Extract the [X, Y] coordinate from the center of the cell holding the provided text.  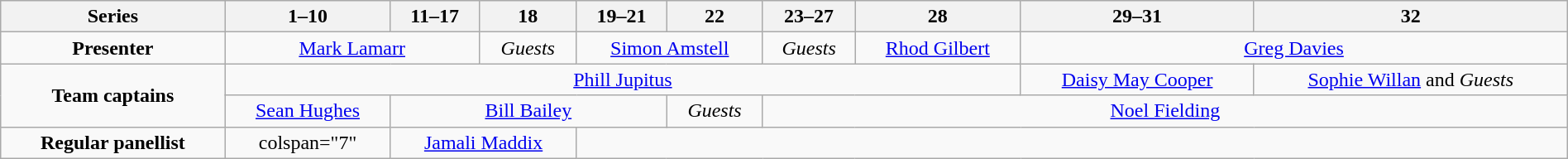
Noel Fielding [1164, 111]
Sean Hughes [308, 111]
Phill Jupitus [623, 79]
Team captains [112, 95]
11–17 [435, 17]
Series [112, 17]
19–21 [622, 17]
Jamali Maddix [483, 142]
23–27 [809, 17]
Simon Amstell [670, 48]
28 [938, 17]
colspan="7" [308, 142]
Greg Davies [1293, 48]
Sophie Willan and Guests [1411, 79]
18 [528, 17]
Regular panellist [112, 142]
Presenter [112, 48]
Bill Bailey [528, 111]
32 [1411, 17]
22 [715, 17]
Mark Lamarr [352, 48]
1–10 [308, 17]
29–31 [1138, 17]
Rhod Gilbert [938, 48]
Daisy May Cooper [1138, 79]
